Identify which cell holds the provided text, then report its [X, Y] central coordinate. 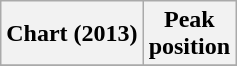
Peakposition [189, 34]
Chart (2013) [72, 34]
